Capture the cell that displays the provided text and extract its (x, y) central coordinate. 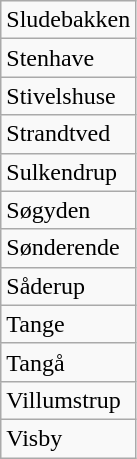
Stenhave (68, 58)
Strandtved (68, 134)
Stivelshuse (68, 96)
Visby (68, 438)
Tange (68, 324)
Tangå (68, 362)
Såderup (68, 286)
Søgyden (68, 210)
Sulkendrup (68, 172)
Sludebakken (68, 20)
Sønderende (68, 248)
Villumstrup (68, 400)
